Find where the given text appears and provide that cell's center as [x, y] coordinate. 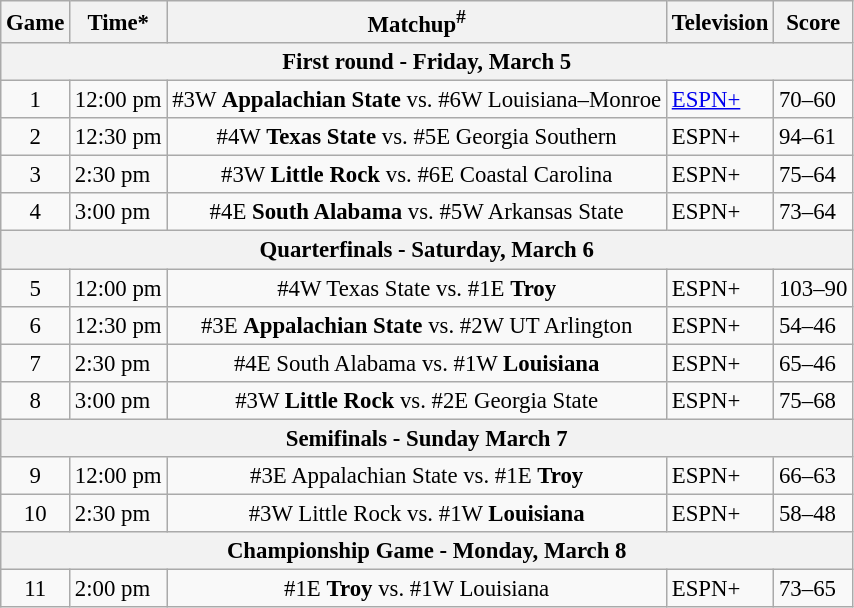
First round - Friday, March 5 [427, 62]
#3W Little Rock vs. #6E Coastal Carolina [417, 175]
75–64 [814, 175]
66–63 [814, 476]
#3E Appalachian State vs. #2W UT Arlington [417, 325]
Semifinals - Sunday March 7 [427, 438]
Score [814, 22]
#3W Appalachian State vs. #6W Louisiana–Monroe [417, 100]
Championship Game - Monday, March 8 [427, 551]
75–68 [814, 400]
5 [36, 288]
#4W Texas State vs. #1E Troy [417, 288]
Quarterfinals - Saturday, March 6 [427, 250]
10 [36, 513]
#4W Texas State vs. #5E Georgia Southern [417, 137]
58–48 [814, 513]
73–65 [814, 588]
Game [36, 22]
70–60 [814, 100]
73–64 [814, 213]
2 [36, 137]
11 [36, 588]
9 [36, 476]
8 [36, 400]
#3W Little Rock vs. #1W Louisiana [417, 513]
65–46 [814, 363]
Matchup# [417, 22]
2:00 pm [118, 588]
3 [36, 175]
6 [36, 325]
54–46 [814, 325]
4 [36, 213]
#4E South Alabama vs. #5W Arkansas State [417, 213]
#3E Appalachian State vs. #1E Troy [417, 476]
1 [36, 100]
Television [720, 22]
#1E Troy vs. #1W Louisiana [417, 588]
94–61 [814, 137]
#4E South Alabama vs. #1W Louisiana [417, 363]
7 [36, 363]
#3W Little Rock vs. #2E Georgia State [417, 400]
Time* [118, 22]
103–90 [814, 288]
